Detect which cell encompasses the target text, then output its [X, Y] center coordinate. 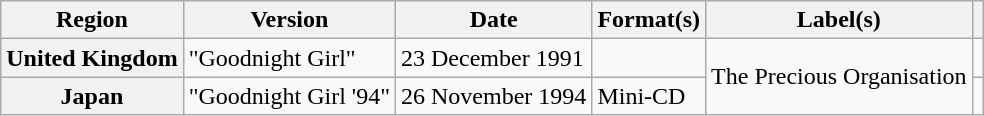
"Goodnight Girl" [289, 58]
Label(s) [840, 20]
"Goodnight Girl '94" [289, 96]
23 December 1991 [494, 58]
Version [289, 20]
Date [494, 20]
26 November 1994 [494, 96]
Format(s) [649, 20]
Mini-CD [649, 96]
The Precious Organisation [840, 77]
United Kingdom [92, 58]
Japan [92, 96]
Region [92, 20]
